From the cell containing the given text, extract its center point as (x, y) coordinate. 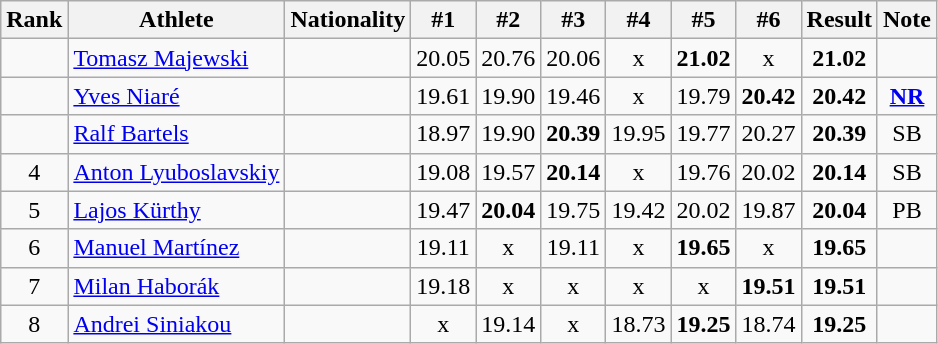
19.75 (574, 210)
19.77 (704, 134)
#1 (444, 20)
18.97 (444, 134)
7 (34, 286)
5 (34, 210)
#5 (704, 20)
#4 (638, 20)
18.74 (768, 324)
19.76 (704, 172)
19.95 (638, 134)
Andrei Siniakou (176, 324)
Anton Lyuboslavskiy (176, 172)
#2 (508, 20)
NR (906, 96)
19.47 (444, 210)
19.46 (574, 96)
#3 (574, 20)
Result (839, 20)
4 (34, 172)
20.05 (444, 58)
19.14 (508, 324)
19.61 (444, 96)
19.42 (638, 210)
8 (34, 324)
#6 (768, 20)
Athlete (176, 20)
Rank (34, 20)
Nationality (348, 20)
20.76 (508, 58)
Lajos Kürthy (176, 210)
19.08 (444, 172)
19.79 (704, 96)
19.87 (768, 210)
19.18 (444, 286)
Milan Haborák (176, 286)
18.73 (638, 324)
Manuel Martínez (176, 248)
Note (906, 20)
19.57 (508, 172)
Ralf Bartels (176, 134)
20.06 (574, 58)
PB (906, 210)
20.27 (768, 134)
Tomasz Majewski (176, 58)
Yves Niaré (176, 96)
6 (34, 248)
